Return [X, Y] of the center of cell containing provided text 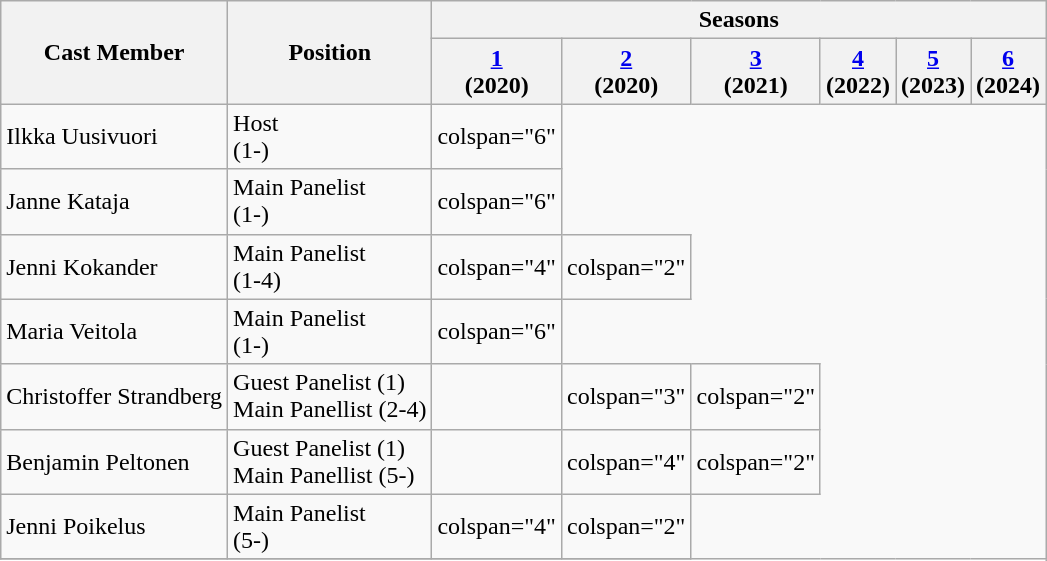
4(2022) [858, 72]
Christoffer Strandberg [114, 396]
Ilkka Uusivuori [114, 136]
Position [330, 52]
Main Panelist(5-) [330, 526]
colspan="3" [626, 396]
Seasons [739, 20]
Guest Panelist (1)Main Panellist (5-) [330, 462]
1(2020) [497, 72]
Main Panelist(1-4) [330, 266]
Cast Member [114, 52]
Guest Panelist (1)Main Panellist (2-4) [330, 396]
6(2024) [1008, 72]
Janne Kataja [114, 202]
3(2021) [756, 72]
Maria Veitola [114, 332]
5(2023) [934, 72]
Benjamin Peltonen [114, 462]
Jenni Poikelus [114, 526]
Host(1-) [330, 136]
2(2020) [626, 72]
Jenni Kokander [114, 266]
